Return the [X, Y] coordinate for the center point of the cell that contains the specified text.  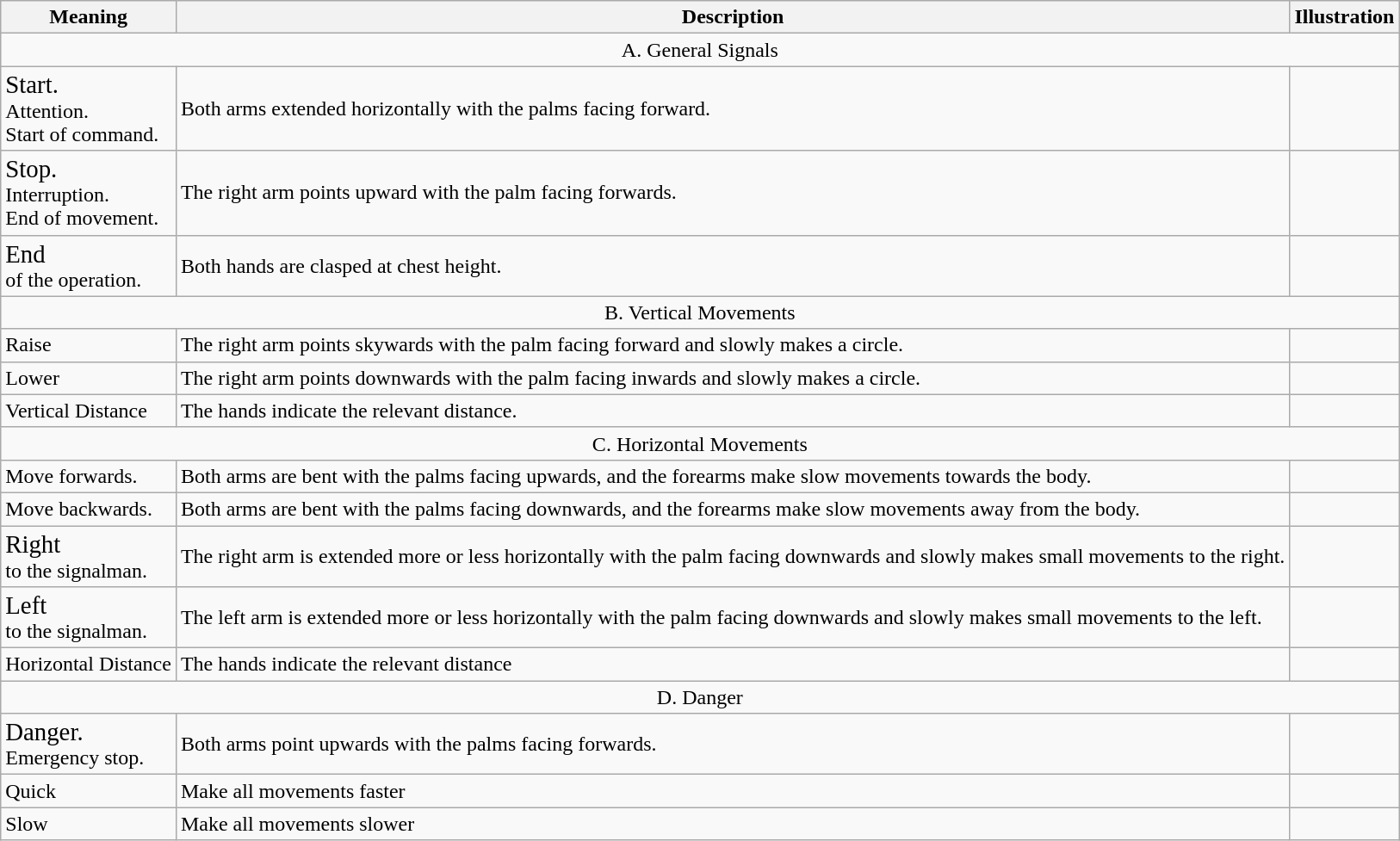
Both arms are bent with the palms facing downwards, and the forearms make slow movements away from the body. [732, 509]
Both arms extended horizontally with the palms facing forward. [732, 108]
Move forwards. [89, 476]
Description [732, 17]
Endof the operation. [89, 265]
Both arms are bent with the palms facing upwards, and the forearms make slow movements towards the body. [732, 476]
The right arm points upward with the palm facing forwards. [732, 193]
The hands indicate the relevant distance. [732, 411]
Vertical Distance [89, 411]
B. Vertical Movements [700, 312]
Both hands are clasped at chest height. [732, 265]
Leftto the signalman. [89, 618]
Horizontal Distance [89, 665]
Stop.Interruption.End of movement. [89, 193]
Quick [89, 791]
The left arm is extended more or less horizontally with the palm facing downwards and slowly makes small movements to the left. [732, 618]
Both arms point upwards with the palms facing forwards. [732, 744]
Lower [89, 378]
Rightto the signalman. [89, 556]
Make all movements slower [732, 824]
Danger.Emergency stop. [89, 744]
Move backwards. [89, 509]
The hands indicate the relevant distance [732, 665]
The right arm points skywards with the palm facing forward and slowly makes a circle. [732, 345]
The right arm is extended more or less horizontally with the palm facing downwards and slowly makes small movements to the right. [732, 556]
Slow [89, 824]
The right arm points downwards with the palm facing inwards and slowly makes a circle. [732, 378]
Meaning [89, 17]
Raise [89, 345]
D. Danger [700, 697]
Start.Attention.Start of command. [89, 108]
C. Horizontal Movements [700, 443]
Make all movements faster [732, 791]
A. General Signals [700, 50]
Illustration [1345, 17]
